Determine the [X, Y] coordinate at the center of the cell enclosing the given text.  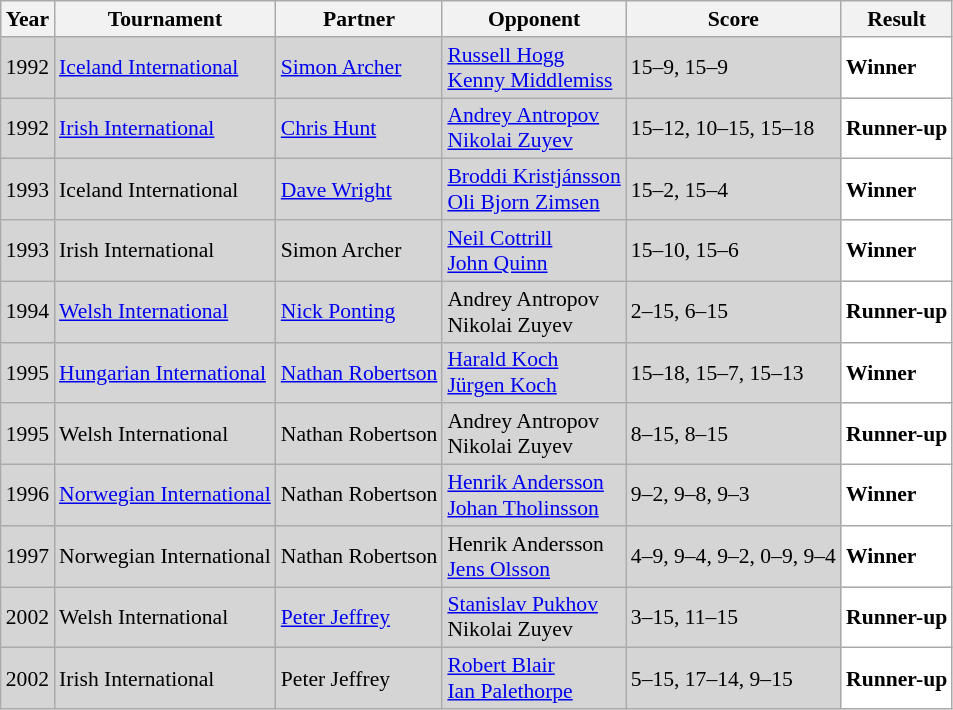
Harald Koch Jürgen Koch [534, 372]
15–2, 15–4 [734, 190]
2–15, 6–15 [734, 312]
Result [896, 19]
5–15, 17–14, 9–15 [734, 678]
Tournament [165, 19]
Stanislav Pukhov Nikolai Zuyev [534, 618]
1996 [28, 496]
8–15, 8–15 [734, 434]
Henrik Andersson Jens Olsson [534, 556]
15–18, 15–7, 15–13 [734, 372]
Robert Blair Ian Palethorpe [534, 678]
15–12, 10–15, 15–18 [734, 128]
Russell Hogg Kenny Middlemiss [534, 68]
15–10, 15–6 [734, 250]
Opponent [534, 19]
Broddi Kristjánsson Oli Bjorn Zimsen [534, 190]
Neil Cottrill John Quinn [534, 250]
Partner [360, 19]
1994 [28, 312]
4–9, 9–4, 9–2, 0–9, 9–4 [734, 556]
9–2, 9–8, 9–3 [734, 496]
Chris Hunt [360, 128]
3–15, 11–15 [734, 618]
Score [734, 19]
Dave Wright [360, 190]
1997 [28, 556]
Year [28, 19]
Henrik Andersson Johan Tholinsson [534, 496]
Hungarian International [165, 372]
15–9, 15–9 [734, 68]
Nick Ponting [360, 312]
